Determine the (x, y) coordinate at the center of the cell enclosing the given text.  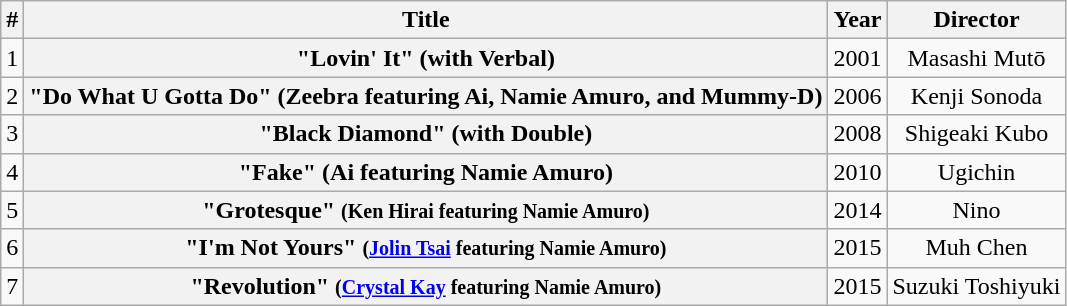
Kenji Sonoda (976, 96)
4 (12, 172)
# (12, 20)
"Do What U Gotta Do" (Zeebra featuring Ai, Namie Amuro, and Mummy-D) (426, 96)
2008 (858, 134)
1 (12, 58)
Suzuki Toshiyuki (976, 286)
6 (12, 248)
Muh Chen (976, 248)
2006 (858, 96)
3 (12, 134)
Director (976, 20)
"Lovin' It" (with Verbal) (426, 58)
2 (12, 96)
Masashi Mutō (976, 58)
Shigeaki Kubo (976, 134)
2001 (858, 58)
Title (426, 20)
"Grotesque" (Ken Hirai featuring Namie Amuro) (426, 210)
2010 (858, 172)
"Black Diamond" (with Double) (426, 134)
2014 (858, 210)
Year (858, 20)
"Fake" (Ai featuring Namie Amuro) (426, 172)
7 (12, 286)
5 (12, 210)
Ugichin (976, 172)
"I'm Not Yours" (Jolin Tsai featuring Namie Amuro) (426, 248)
"Revolution" (Crystal Kay featuring Namie Amuro) (426, 286)
Nino (976, 210)
